Detect which cell encompasses the target text, then output its (x, y) center coordinate. 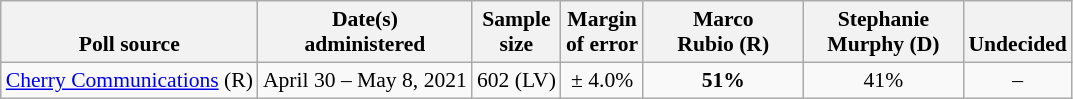
StephanieMurphy (D) (883, 32)
± 4.0% (602, 80)
– (1017, 80)
602 (LV) (516, 80)
Undecided (1017, 32)
Cherry Communications (R) (130, 80)
Poll source (130, 32)
Date(s)administered (365, 32)
MarcoRubio (R) (723, 32)
Samplesize (516, 32)
41% (883, 80)
Marginof error (602, 32)
April 30 – May 8, 2021 (365, 80)
51% (723, 80)
